Determine the (X, Y) coordinate at the center of the cell enclosing the given text.  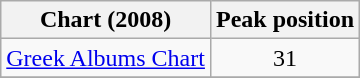
Chart (2008) (106, 20)
Peak position (284, 20)
31 (284, 58)
Greek Albums Chart (106, 58)
